Detect which cell encompasses the target text, then output its [x, y] center coordinate. 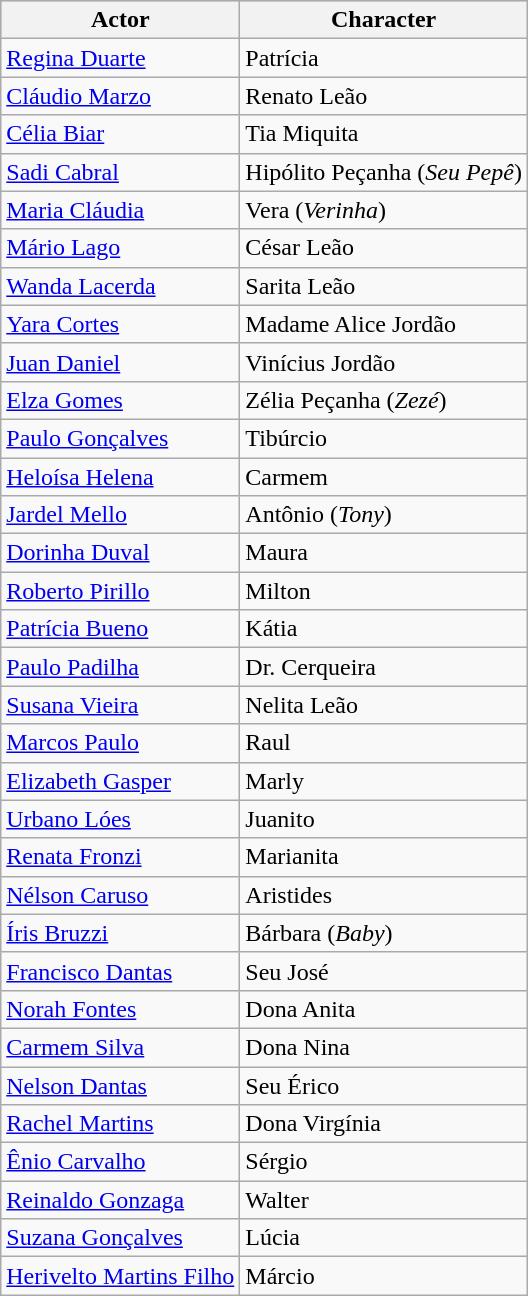
Sarita Leão [384, 286]
Herivelto Martins Filho [120, 1276]
Dona Nina [384, 1047]
Sadi Cabral [120, 172]
Rachel Martins [120, 1124]
Bárbara (Baby) [384, 933]
Vinícius Jordão [384, 362]
Tibúrcio [384, 438]
Dr. Cerqueira [384, 667]
Mário Lago [120, 248]
Dorinha Duval [120, 553]
Hipólito Peçanha (Seu Pepê) [384, 172]
Paulo Gonçalves [120, 438]
Marcos Paulo [120, 743]
Seu José [384, 971]
Patrícia Bueno [120, 629]
Urbano Lóes [120, 819]
Susana Vieira [120, 705]
Roberto Pirillo [120, 591]
Célia Biar [120, 134]
Aristides [384, 895]
Elza Gomes [120, 400]
Dona Virgínia [384, 1124]
Cláudio Marzo [120, 96]
Renata Fronzi [120, 857]
Renato Leão [384, 96]
Kátia [384, 629]
Carmem [384, 477]
César Leão [384, 248]
Márcio [384, 1276]
Wanda Lacerda [120, 286]
Juan Daniel [120, 362]
Lúcia [384, 1238]
Ênio Carvalho [120, 1162]
Nelson Dantas [120, 1085]
Reinaldo Gonzaga [120, 1200]
Juanito [384, 819]
Elizabeth Gasper [120, 781]
Nelita Leão [384, 705]
Yara Cortes [120, 324]
Marianita [384, 857]
Vera (Verinha) [384, 210]
Maria Cláudia [120, 210]
Heloísa Helena [120, 477]
Dona Anita [384, 1009]
Paulo Padilha [120, 667]
Nélson Caruso [120, 895]
Carmem Silva [120, 1047]
Suzana Gonçalves [120, 1238]
Character [384, 20]
Maura [384, 553]
Seu Érico [384, 1085]
Sérgio [384, 1162]
Antônio (Tony) [384, 515]
Jardel Mello [120, 515]
Milton [384, 591]
Tia Miquita [384, 134]
Íris Bruzzi [120, 933]
Patrícia [384, 58]
Walter [384, 1200]
Marly [384, 781]
Madame Alice Jordão [384, 324]
Norah Fontes [120, 1009]
Actor [120, 20]
Raul [384, 743]
Francisco Dantas [120, 971]
Zélia Peçanha (Zezé) [384, 400]
Regina Duarte [120, 58]
